Output the [X, Y] coordinate of the center of the cell containing the given text.  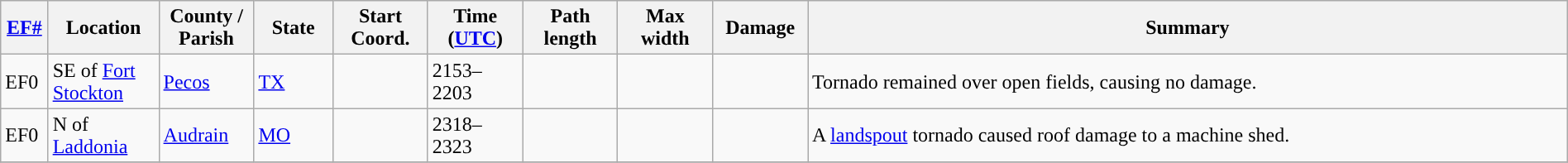
2153–2203 [475, 81]
N of Laddonia [103, 136]
Start Coord. [380, 28]
2318–2323 [475, 136]
Max width [665, 28]
Tornado remained over open fields, causing no damage. [1188, 81]
MO [294, 136]
EF# [25, 28]
Time (UTC) [475, 28]
Damage [761, 28]
Audrain [207, 136]
Pecos [207, 81]
Summary [1188, 28]
A landspout tornado caused roof damage to a machine shed. [1188, 136]
State [294, 28]
County / Parish [207, 28]
Path length [571, 28]
Location [103, 28]
SE of Fort Stockton [103, 81]
TX [294, 81]
